Find where the given text appears and provide that cell's center as [X, Y] coordinate. 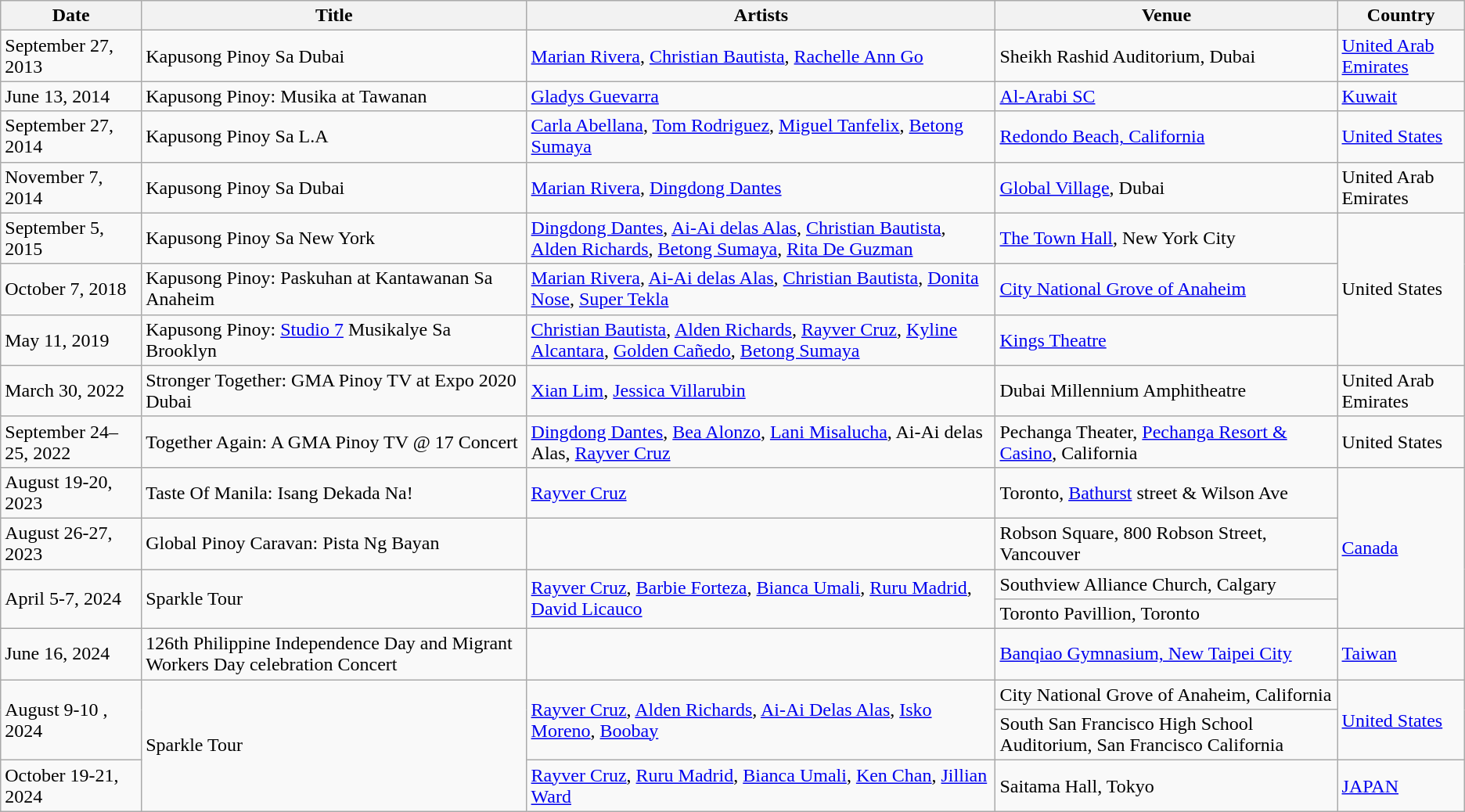
Christian Bautista, Alden Richards, Rayver Cruz, Kyline Alcantara, Golden Cañedo, Betong Sumaya [761, 340]
The Town Hall, New York City [1166, 238]
Toronto Pavillion, Toronto [1166, 614]
Marian Rivera, Christian Bautista, Rachelle Ann Go [761, 56]
Country [1401, 16]
Date [71, 16]
Pechanga Theater, Pechanga Resort & Casino, California [1166, 441]
Marian Rivera, Dingdong Dantes [761, 188]
Redondo Beach, California [1166, 136]
Kapusong Pinoy Sa L.A [334, 136]
City National Grove of Anaheim, California [1166, 695]
Kuwait [1401, 96]
September 5, 2015 [71, 238]
Artists [761, 16]
Rayver Cruz, Alden Richards, Ai-Ai Delas Alas, Isko Moreno, Boobay [761, 720]
Kapusong Pinoy: Musika at Tawanan [334, 96]
Dingdong Dantes, Ai-Ai delas Alas, Christian Bautista, Alden Richards, Betong Sumaya, Rita De Guzman [761, 238]
August 9-10 , 2024 [71, 720]
September 27, 2014 [71, 136]
City National Grove of Anaheim [1166, 289]
JAPAN [1401, 785]
Title [334, 16]
Dubai Millennium Amphitheatre [1166, 391]
March 30, 2022 [71, 391]
Rayver Cruz [761, 493]
June 16, 2024 [71, 654]
Kapusong Pinoy Sa New York [334, 238]
Kapusong Pinoy: Paskuhan at Kantawanan Sa Anaheim [334, 289]
May 11, 2019 [71, 340]
Taste Of Manila: Isang Dekada Na! [334, 493]
Gladys Guevarra [761, 96]
126th Philippine Independence Day and Migrant Workers Day celebration Concert [334, 654]
Kings Theatre [1166, 340]
September 24–25, 2022 [71, 441]
Saitama Hall, Tokyo [1166, 785]
October 7, 2018 [71, 289]
Together Again: A GMA Pinoy TV @ 17 Concert [334, 441]
November 7, 2014 [71, 188]
Stronger Together: GMA Pinoy TV at Expo 2020 Dubai [334, 391]
August 19-20, 2023 [71, 493]
Robson Square, 800 Robson Street, Vancouver [1166, 543]
April 5-7, 2024 [71, 599]
June 13, 2014 [71, 96]
Canada [1401, 548]
August 26-27, 2023 [71, 543]
Dingdong Dantes, Bea Alonzo, Lani Misalucha, Ai-Ai delas Alas, Rayver Cruz [761, 441]
Kapusong Pinoy: Studio 7 Musikalye Sa Brooklyn [334, 340]
October 19-21, 2024 [71, 785]
September 27, 2013 [71, 56]
Toronto, Bathurst street & Wilson Ave [1166, 493]
Venue [1166, 16]
Rayver Cruz, Ruru Madrid, Bianca Umali, Ken Chan, Jillian Ward [761, 785]
Banqiao Gymnasium, New Taipei City [1166, 654]
Rayver Cruz, Barbie Forteza, Bianca Umali, Ruru Madrid, David Licauco [761, 599]
Marian Rivera, Ai-Ai delas Alas, Christian Bautista, Donita Nose, Super Tekla [761, 289]
Xian Lim, Jessica Villarubin [761, 391]
South San Francisco High School Auditorium, San Francisco California [1166, 735]
Southview Alliance Church, Calgary [1166, 584]
Global Village, Dubai [1166, 188]
Global Pinoy Caravan: Pista Ng Bayan [334, 543]
Taiwan [1401, 654]
Sheikh Rashid Auditorium, Dubai [1166, 56]
Al-Arabi SC [1166, 96]
Carla Abellana, Tom Rodriguez, Miguel Tanfelix, Betong Sumaya [761, 136]
